Return [X, Y] of the center of cell containing provided text 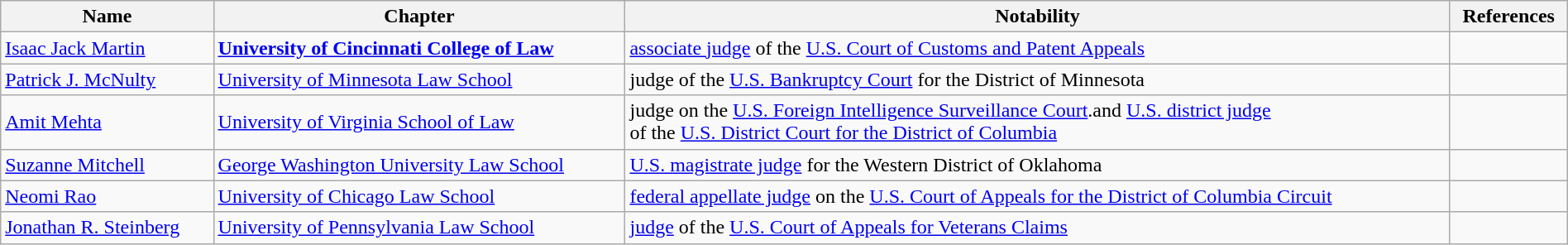
Jonathan R. Steinberg [108, 228]
Neomi Rao [108, 196]
Patrick J. McNulty [108, 79]
University of Cincinnati College of Law [419, 48]
U.S. magistrate judge for the Western District of Oklahoma [1037, 165]
University of Virginia School of Law [419, 122]
Name [108, 17]
References [1508, 17]
associate judge of the U.S. Court of Customs and Patent Appeals [1037, 48]
University of Minnesota Law School [419, 79]
Isaac Jack Martin [108, 48]
George Washington University Law School [419, 165]
judge of the U.S. Bankruptcy Court for the District of Minnesota [1037, 79]
federal appellate judge on the U.S. Court of Appeals for the District of Columbia Circuit [1037, 196]
judge of the U.S. Court of Appeals for Veterans Claims [1037, 228]
University of Chicago Law School [419, 196]
judge on the U.S. Foreign Intelligence Surveillance Court.and U.S. district judgeof the U.S. District Court for the District of Columbia [1037, 122]
Chapter [419, 17]
Suzanne Mitchell [108, 165]
University of Pennsylvania Law School [419, 228]
Notability [1037, 17]
Amit Mehta [108, 122]
